Output the [x, y] coordinate of the center of the cell containing the given text.  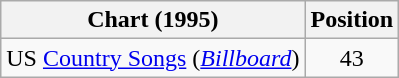
43 [352, 58]
US Country Songs (Billboard) [153, 58]
Position [352, 20]
Chart (1995) [153, 20]
